Provide the [x, y] coordinate of the cell's center where the given text is located.  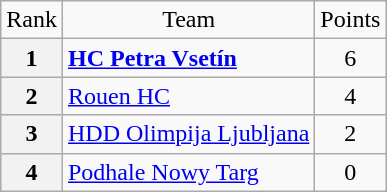
HDD Olimpija Ljubljana [188, 134]
Rank [32, 20]
0 [350, 172]
Rouen HC [188, 96]
Podhale Nowy Targ [188, 172]
HC Petra Vsetín [188, 58]
3 [32, 134]
Team [188, 20]
6 [350, 58]
Points [350, 20]
1 [32, 58]
